Scan for the cell matching the given text and deliver its (X, Y) coordinate at center. 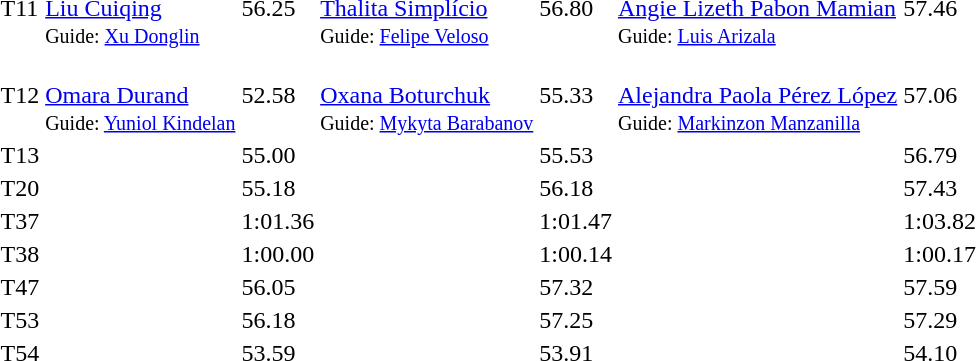
56.05 (278, 287)
1:00.14 (576, 254)
Omara DurandGuide: Yuniol Kindelan (140, 95)
57.32 (576, 287)
1:01.36 (278, 221)
1:01.47 (576, 221)
Oxana BoturchukGuide: Mykyta Barabanov (427, 95)
55.18 (278, 188)
57.25 (576, 320)
Alejandra Paola Pérez LópezGuide: Markinzon Manzanilla (758, 95)
55.00 (278, 155)
52.58 (278, 95)
55.33 (576, 95)
55.53 (576, 155)
1:00.00 (278, 254)
